Identify which cell holds the provided text, then report its (X, Y) central coordinate. 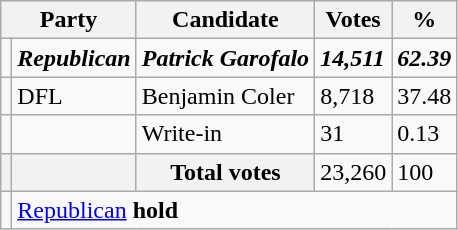
14,511 (354, 58)
100 (424, 172)
Write-in (225, 134)
DFL (74, 96)
31 (354, 134)
Benjamin Coler (225, 96)
Patrick Garofalo (225, 58)
Total votes (225, 172)
62.39 (424, 58)
% (424, 20)
23,260 (354, 172)
Republican (74, 58)
8,718 (354, 96)
Candidate (225, 20)
0.13 (424, 134)
37.48 (424, 96)
Votes (354, 20)
Party (68, 20)
Republican hold (234, 210)
